Identify which cell holds the provided text, then report its (X, Y) central coordinate. 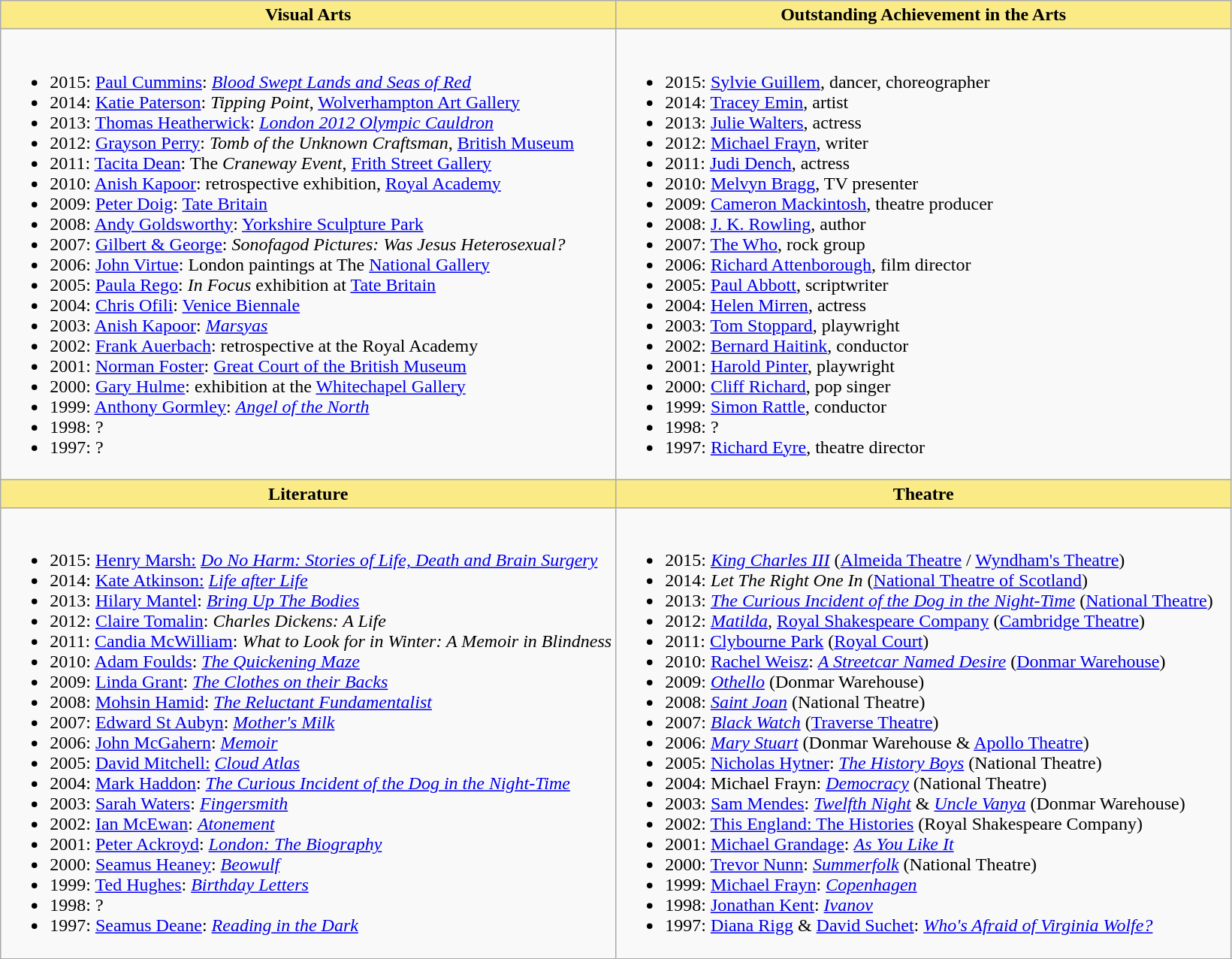
Visual Arts (308, 15)
Theatre (924, 494)
Literature (308, 494)
Outstanding Achievement in the Arts (924, 15)
